Output the [X, Y] coordinate of the center of the cell containing the given text.  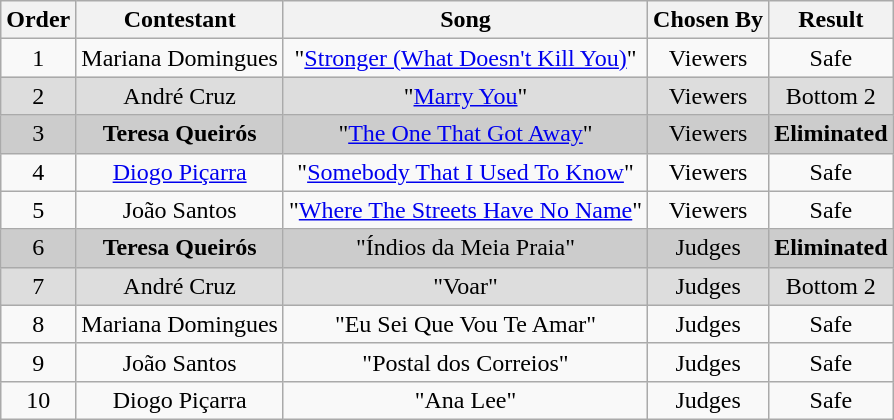
Song [465, 20]
8 [38, 324]
5 [38, 210]
"Where The Streets Have No Name" [465, 210]
9 [38, 362]
10 [38, 400]
"Marry You" [465, 96]
7 [38, 286]
"Voar" [465, 286]
2 [38, 96]
"The One That Got Away" [465, 134]
"Eu Sei Que Vou Te Amar" [465, 324]
"Postal dos Correios" [465, 362]
Contestant [180, 20]
"Stronger (What Doesn't Kill You)" [465, 58]
1 [38, 58]
"Somebody That I Used To Know" [465, 172]
Order [38, 20]
Chosen By [708, 20]
3 [38, 134]
4 [38, 172]
6 [38, 248]
"Índios da Meia Praia" [465, 248]
Result [831, 20]
"Ana Lee" [465, 400]
